For the text-containing cell, return its midpoint in (X, Y) coordinate format. 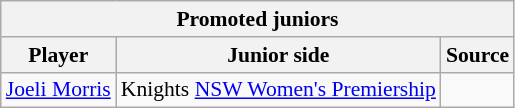
Knights NSW Women's Premiership (278, 90)
Source (478, 55)
Joeli Morris (58, 90)
Promoted juniors (258, 19)
Player (58, 55)
Junior side (278, 55)
